Pinpoint the cell where the given text exists, returning its [X, Y] midpoint coordinate. 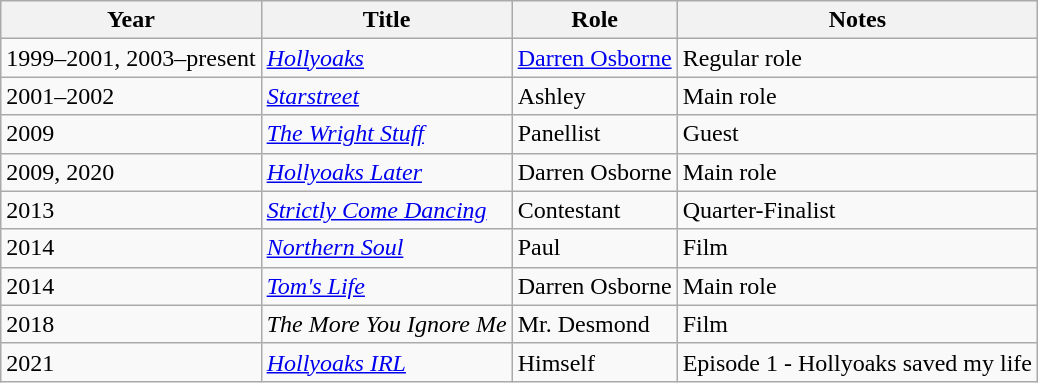
Northern Soul [386, 248]
Hollyoaks IRL [386, 362]
Guest [857, 134]
Mr. Desmond [594, 324]
Panellist [594, 134]
Year [131, 20]
Hollyoaks Later [386, 172]
Himself [594, 362]
Role [594, 20]
2001–2002 [131, 96]
2013 [131, 210]
Contestant [594, 210]
Tom's Life [386, 286]
Ashley [594, 96]
Title [386, 20]
2018 [131, 324]
The Wright Stuff [386, 134]
Paul [594, 248]
Strictly Come Dancing [386, 210]
Episode 1 - Hollyoaks saved my life [857, 362]
1999–2001, 2003–present [131, 58]
Quarter-Finalist [857, 210]
Starstreet [386, 96]
Hollyoaks [386, 58]
Notes [857, 20]
Regular role [857, 58]
The More You Ignore Me [386, 324]
2009, 2020 [131, 172]
2009 [131, 134]
2021 [131, 362]
